From the cell containing the given text, extract its center point as (X, Y) coordinate. 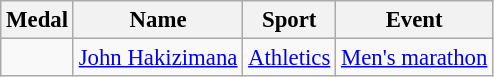
Medal (38, 20)
Sport (290, 20)
Name (158, 20)
Men's marathon (414, 58)
Event (414, 20)
John Hakizimana (158, 58)
Athletics (290, 58)
